Provide the (x, y) coordinate of the cell's center where the given text is located.  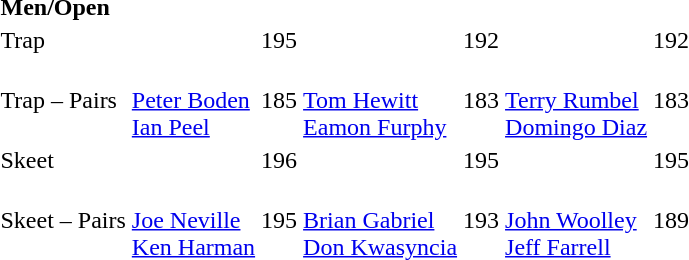
192 (482, 40)
Peter BodenIan Peel (193, 100)
183 (482, 100)
Terry RumbelDomingo Diaz (576, 100)
Tom HewittEamon Furphy (380, 100)
185 (280, 100)
196 (280, 160)
